Find where the given text appears and provide that cell's center as [X, Y] coordinate. 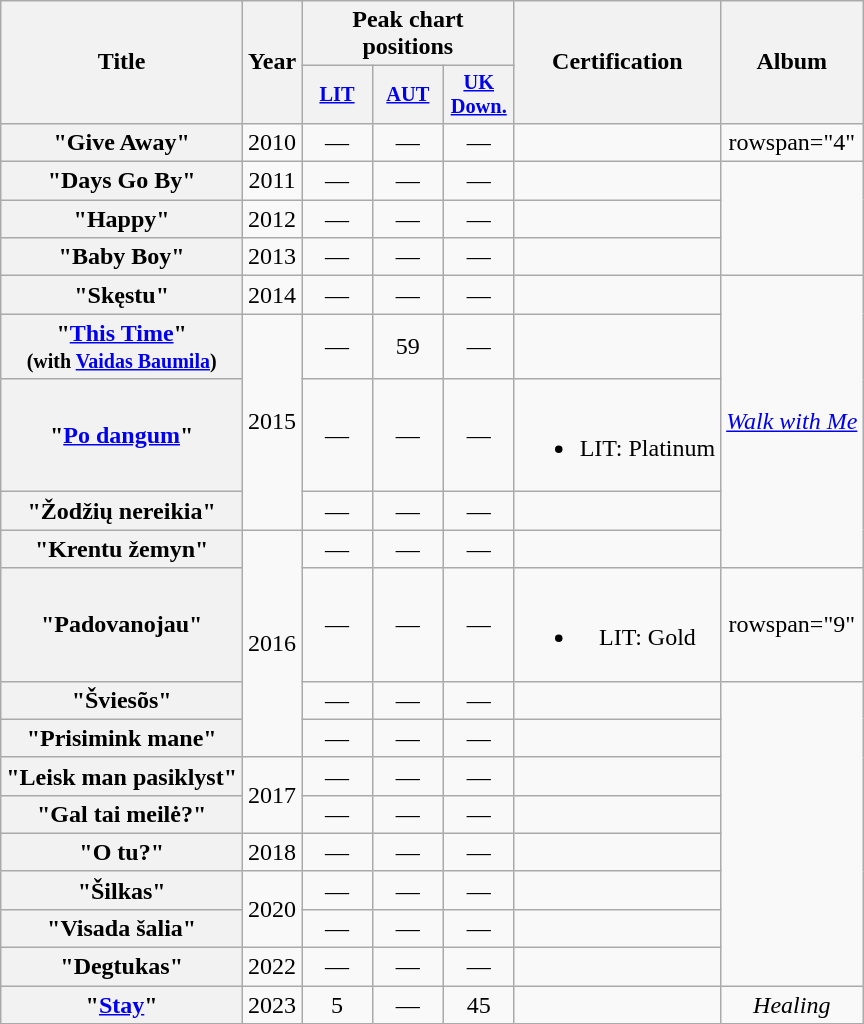
"O tu?" [122, 852]
2014 [272, 295]
2018 [272, 852]
45 [478, 1005]
2022 [272, 967]
UKDown. [478, 95]
"Degtukas" [122, 967]
"Skęstu" [122, 295]
LIT [338, 95]
"Žodžių nereikia" [122, 511]
"Gal tai meilė?" [122, 814]
rowspan="9" [792, 624]
2017 [272, 795]
"This Time"(with Vaidas Baumila) [122, 346]
Album [792, 62]
Certification [618, 62]
rowspan="4" [792, 142]
LIT: Platinum [618, 436]
"Baby Boy" [122, 257]
Title [122, 62]
"Prisimink mane" [122, 738]
"Stay" [122, 1005]
"Visada šalia" [122, 928]
59 [408, 346]
2012 [272, 219]
AUT [408, 95]
"Padovanojau" [122, 624]
2015 [272, 422]
LIT: Gold [618, 624]
"Happy" [122, 219]
"Šilkas" [122, 890]
2016 [272, 644]
"Give Away" [122, 142]
"Leisk man pasiklyst" [122, 776]
"Po dangum" [122, 436]
2023 [272, 1005]
Peak chart positions [408, 34]
2011 [272, 181]
"Krentu žemyn" [122, 549]
Year [272, 62]
Walk with Me [792, 422]
5 [338, 1005]
2010 [272, 142]
2013 [272, 257]
2020 [272, 909]
"Days Go By" [122, 181]
"Šviesõs" [122, 700]
Healing [792, 1005]
